Provide the (x, y) coordinate of the cell's center where the given text is located.  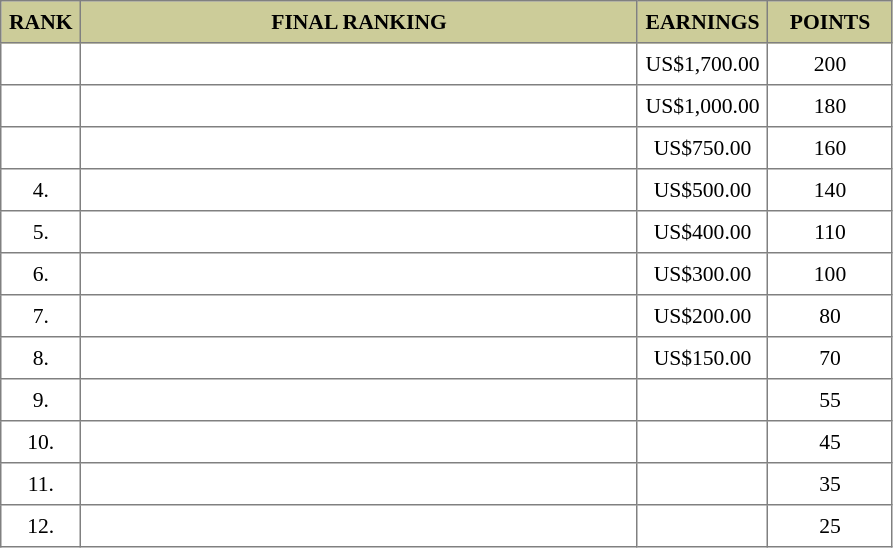
4. (41, 190)
12. (41, 526)
6. (41, 274)
US$1,700.00 (702, 64)
US$150.00 (702, 358)
25 (830, 526)
10. (41, 442)
140 (830, 190)
US$200.00 (702, 316)
8. (41, 358)
RANK (41, 22)
US$400.00 (702, 232)
160 (830, 148)
100 (830, 274)
EARNINGS (702, 22)
FINAL RANKING (359, 22)
5. (41, 232)
200 (830, 64)
7. (41, 316)
55 (830, 400)
180 (830, 106)
9. (41, 400)
70 (830, 358)
US$750.00 (702, 148)
35 (830, 484)
11. (41, 484)
US$1,000.00 (702, 106)
80 (830, 316)
US$300.00 (702, 274)
45 (830, 442)
110 (830, 232)
US$500.00 (702, 190)
POINTS (830, 22)
